Detect which cell encompasses the target text, then output its [x, y] center coordinate. 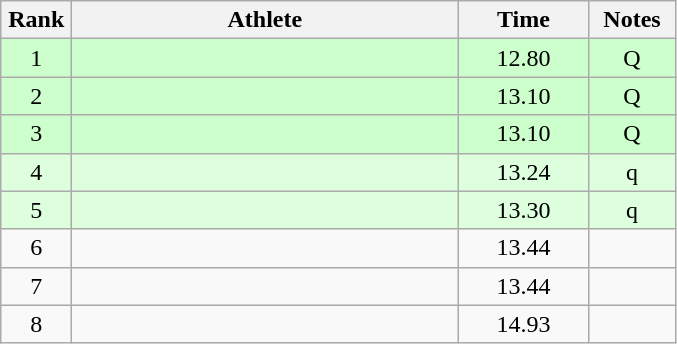
13.24 [524, 172]
Athlete [265, 20]
13.30 [524, 210]
3 [36, 134]
8 [36, 324]
4 [36, 172]
1 [36, 58]
14.93 [524, 324]
6 [36, 248]
7 [36, 286]
2 [36, 96]
Notes [632, 20]
Time [524, 20]
5 [36, 210]
12.80 [524, 58]
Rank [36, 20]
